Pinpoint the cell where the given text exists, returning its [X, Y] midpoint coordinate. 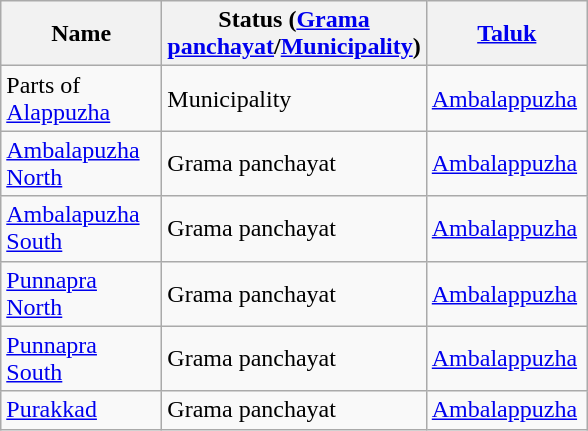
Punnapra South [82, 358]
Purakkad [82, 410]
Parts ofAlappuzha [82, 98]
Ambalapuzha South [82, 228]
Ambalapuzha North [82, 164]
Punnapra North [82, 294]
Name [82, 34]
Municipality [294, 98]
Status (Grama panchayat/Municipality) [294, 34]
Taluk [506, 34]
